Return the (x, y) coordinate for the center point of the cell that contains the specified text.  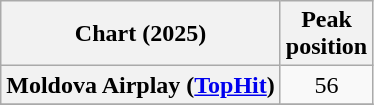
Moldova Airplay (TopHit) (141, 85)
56 (326, 85)
Peakposition (326, 34)
Chart (2025) (141, 34)
